From the cell containing the given text, extract its center point as [X, Y] coordinate. 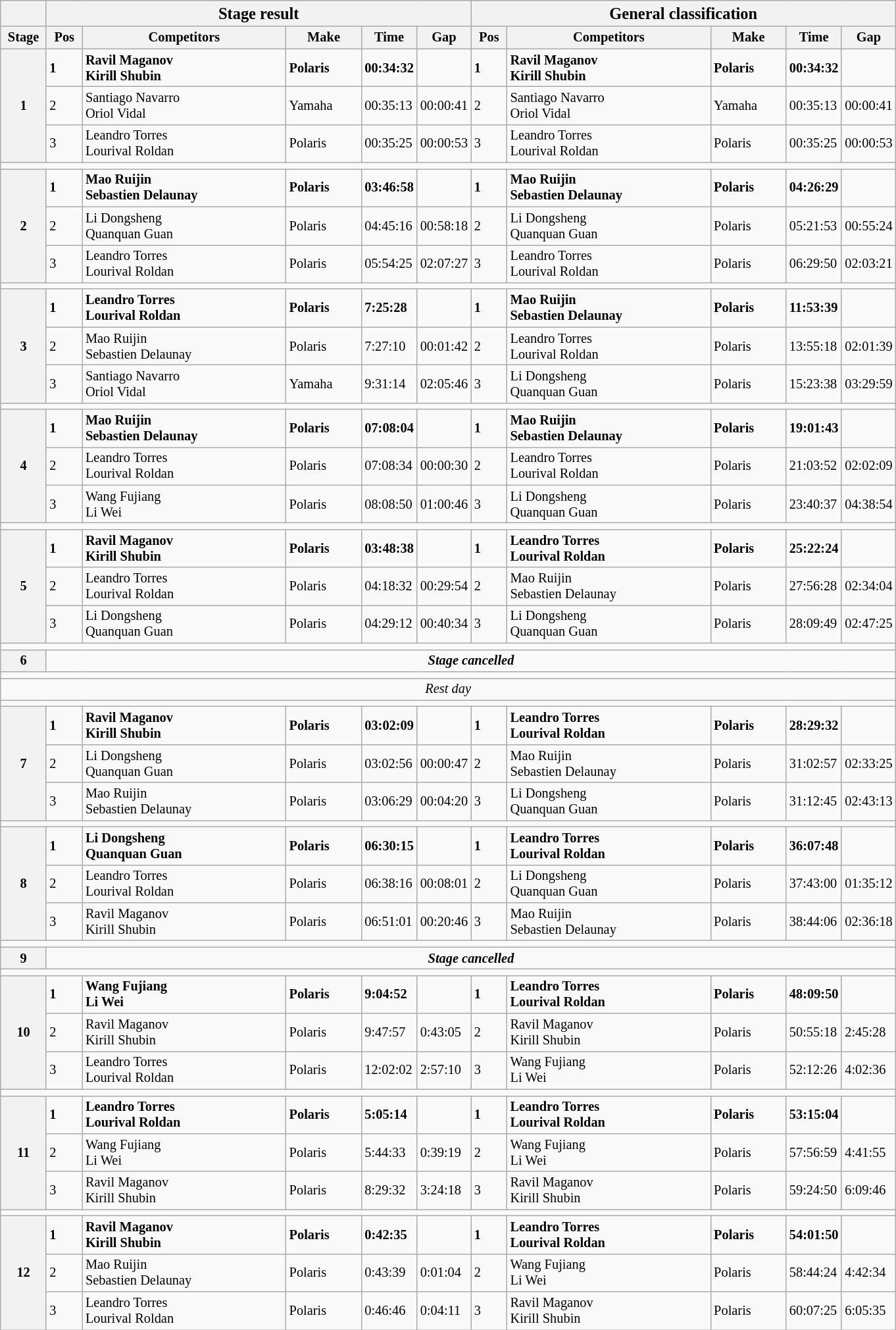
2:57:10 [444, 1070]
Rest day [449, 689]
05:21:53 [814, 226]
02:05:46 [444, 384]
8:29:32 [389, 1190]
00:04:20 [444, 802]
13:55:18 [814, 346]
7:25:28 [389, 308]
6:09:46 [868, 1190]
9:31:14 [389, 384]
0:42:35 [389, 1235]
59:24:50 [814, 1190]
06:30:15 [389, 846]
00:08:01 [444, 884]
01:00:46 [444, 504]
12 [24, 1273]
23:40:37 [814, 504]
58:44:24 [814, 1273]
0:01:04 [444, 1273]
00:20:46 [444, 921]
53:15:04 [814, 1115]
00:40:34 [444, 624]
00:01:42 [444, 346]
02:34:04 [868, 586]
0:46:46 [389, 1311]
21:03:52 [814, 466]
37:43:00 [814, 884]
2:45:28 [868, 1033]
03:48:38 [389, 548]
5:05:14 [389, 1115]
06:29:50 [814, 264]
10 [24, 1032]
4:42:34 [868, 1273]
Stage [24, 38]
5 [24, 586]
31:12:45 [814, 802]
4:41:55 [868, 1152]
15:23:38 [814, 384]
00:55:24 [868, 226]
02:47:25 [868, 624]
6:05:35 [868, 1311]
38:44:06 [814, 921]
7:27:10 [389, 346]
02:36:18 [868, 921]
0:04:11 [444, 1311]
04:18:32 [389, 586]
07:08:34 [389, 466]
25:22:24 [814, 548]
6 [24, 661]
31:02:57 [814, 763]
9 [24, 958]
0:43:05 [444, 1033]
12:02:02 [389, 1070]
54:01:50 [814, 1235]
03:02:56 [389, 763]
06:51:01 [389, 921]
0:43:39 [389, 1273]
04:38:54 [868, 504]
04:29:12 [389, 624]
11 [24, 1153]
02:03:21 [868, 264]
60:07:25 [814, 1311]
00:00:30 [444, 466]
06:38:16 [389, 884]
7 [24, 763]
50:55:18 [814, 1033]
36:07:48 [814, 846]
02:43:13 [868, 802]
02:33:25 [868, 763]
11:53:39 [814, 308]
28:09:49 [814, 624]
02:02:09 [868, 466]
07:08:04 [389, 428]
04:26:29 [814, 188]
00:00:47 [444, 763]
03:02:09 [389, 725]
4 [24, 466]
9:47:57 [389, 1033]
4:02:36 [868, 1070]
52:12:26 [814, 1070]
Stage result [259, 13]
02:01:39 [868, 346]
3:24:18 [444, 1190]
02:07:27 [444, 264]
0:39:19 [444, 1152]
00:29:54 [444, 586]
5:44:33 [389, 1152]
27:56:28 [814, 586]
03:29:59 [868, 384]
48:09:50 [814, 994]
19:01:43 [814, 428]
05:54:25 [389, 264]
01:35:12 [868, 884]
General classification [684, 13]
03:06:29 [389, 802]
08:08:50 [389, 504]
9:04:52 [389, 994]
03:46:58 [389, 188]
57:56:59 [814, 1152]
04:45:16 [389, 226]
8 [24, 883]
28:29:32 [814, 725]
00:58:18 [444, 226]
